Capture the cell that displays the provided text and extract its (x, y) central coordinate. 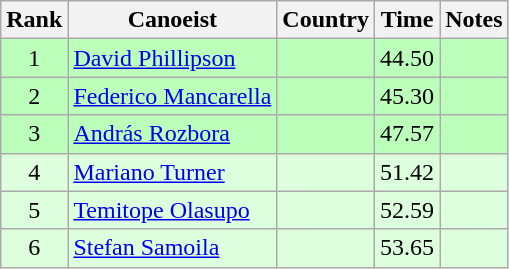
Temitope Olasupo (172, 210)
Time (408, 20)
44.50 (408, 58)
András Rozbora (172, 134)
3 (34, 134)
53.65 (408, 248)
45.30 (408, 96)
Stefan Samoila (172, 248)
2 (34, 96)
4 (34, 172)
51.42 (408, 172)
1 (34, 58)
Canoeist (172, 20)
47.57 (408, 134)
Rank (34, 20)
52.59 (408, 210)
6 (34, 248)
Notes (474, 20)
David Phillipson (172, 58)
Federico Mancarella (172, 96)
5 (34, 210)
Mariano Turner (172, 172)
Country (326, 20)
